Detect which cell encompasses the target text, then output its (X, Y) center coordinate. 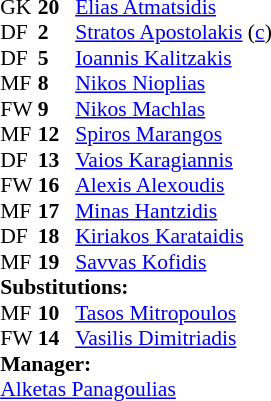
9 (57, 109)
18 (57, 237)
2 (57, 33)
14 (57, 339)
12 (57, 135)
8 (57, 83)
5 (57, 58)
19 (57, 262)
16 (57, 185)
17 (57, 211)
13 (57, 160)
10 (57, 313)
